From the cell containing the given text, extract its center point as (X, Y) coordinate. 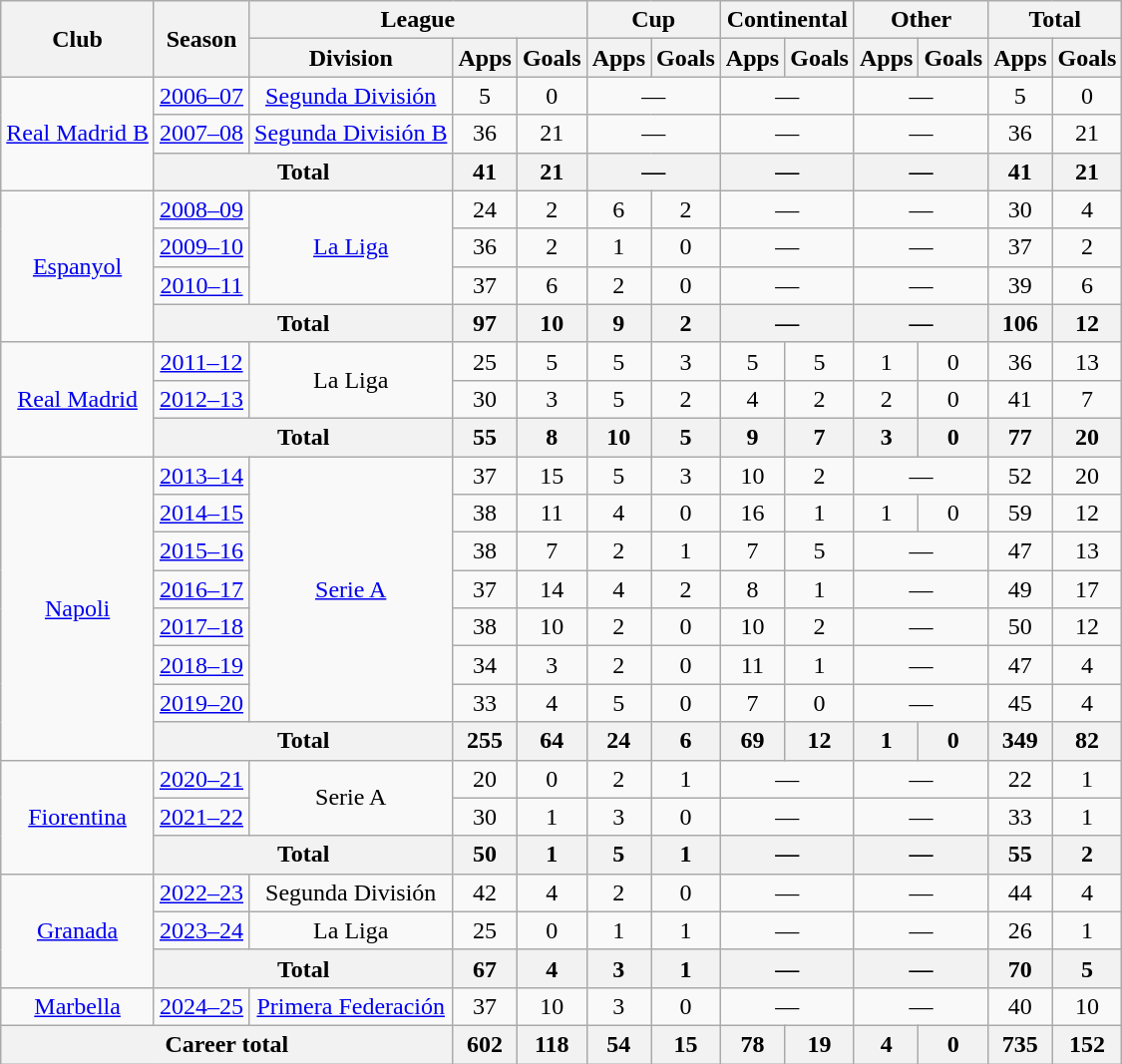
Division (351, 58)
Real Madrid B (78, 134)
602 (485, 1044)
97 (485, 323)
77 (1020, 437)
2007–08 (201, 134)
Napoli (78, 608)
2024–25 (201, 1006)
40 (1020, 1006)
2015–16 (201, 551)
118 (552, 1044)
Career total (227, 1044)
106 (1020, 323)
2011–12 (201, 361)
Other (921, 20)
49 (1020, 589)
69 (752, 741)
2023–24 (201, 930)
59 (1020, 514)
Fiorentina (78, 817)
45 (1020, 703)
255 (485, 741)
2019–20 (201, 703)
26 (1020, 930)
34 (485, 665)
152 (1087, 1044)
2008–09 (201, 209)
2022–23 (201, 892)
2021–22 (201, 817)
16 (752, 514)
54 (618, 1044)
44 (1020, 892)
17 (1087, 589)
2014–15 (201, 514)
735 (1020, 1044)
42 (485, 892)
2006–07 (201, 96)
Real Madrid (78, 399)
Club (78, 39)
2010–11 (201, 285)
Granada (78, 930)
Marbella (78, 1006)
Primera Federación (351, 1006)
Espanyol (78, 266)
2012–13 (201, 399)
39 (1020, 285)
Continental (787, 20)
2013–14 (201, 476)
70 (1020, 968)
Season (201, 39)
19 (820, 1044)
78 (752, 1044)
349 (1020, 741)
2020–21 (201, 779)
Segunda División B (351, 134)
67 (485, 968)
82 (1087, 741)
Cup (653, 20)
22 (1020, 779)
2009–10 (201, 247)
2016–17 (201, 589)
52 (1020, 476)
64 (552, 741)
2017–18 (201, 627)
14 (552, 589)
2018–19 (201, 665)
League (419, 20)
